Find where the given text appears and provide that cell's center as (X, Y) coordinate. 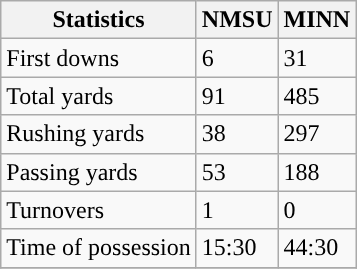
15:30 (237, 248)
Turnovers (99, 210)
44:30 (317, 248)
6 (237, 58)
485 (317, 96)
MINN (317, 20)
0 (317, 210)
Statistics (99, 20)
188 (317, 172)
Passing yards (99, 172)
Total yards (99, 96)
31 (317, 58)
53 (237, 172)
Rushing yards (99, 134)
38 (237, 134)
1 (237, 210)
297 (317, 134)
First downs (99, 58)
91 (237, 96)
NMSU (237, 20)
Time of possession (99, 248)
